Search for the cell housing the specified text and yield its [x, y] center coordinate. 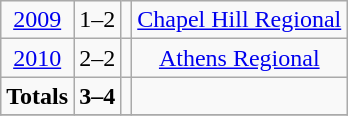
Athens Regional [240, 58]
2009 [38, 20]
Chapel Hill Regional [240, 20]
2–2 [98, 58]
1–2 [98, 20]
2010 [38, 58]
3–4 [98, 96]
Totals [38, 96]
